Determine the [X, Y] coordinate at the center of the cell enclosing the given text.  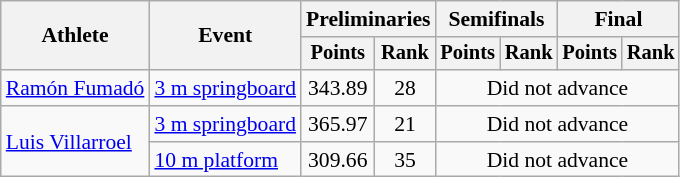
Preliminaries [368, 19]
Event [225, 36]
365.97 [338, 124]
28 [406, 88]
Semifinals [496, 19]
Luis Villarroel [76, 142]
343.89 [338, 88]
21 [406, 124]
Ramón Fumadó [76, 88]
Final [618, 19]
Athlete [76, 36]
